Find where the given text appears and provide that cell's center as (x, y) coordinate. 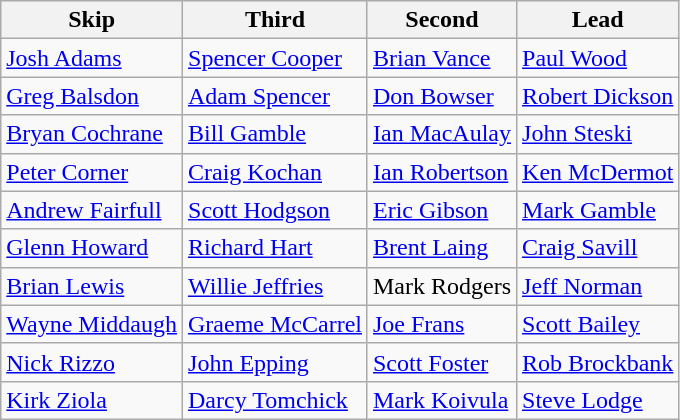
Kirk Ziola (92, 400)
Scott Foster (442, 362)
Mark Gamble (598, 210)
Don Bowser (442, 96)
Ian Robertson (442, 172)
Josh Adams (92, 58)
Wayne Middaugh (92, 324)
Brent Laing (442, 248)
Second (442, 20)
Paul Wood (598, 58)
Craig Kochan (276, 172)
Jeff Norman (598, 286)
John Epping (276, 362)
Third (276, 20)
Skip (92, 20)
Joe Frans (442, 324)
Scott Hodgson (276, 210)
Mark Koivula (442, 400)
Brian Lewis (92, 286)
Brian Vance (442, 58)
Mark Rodgers (442, 286)
Adam Spencer (276, 96)
Nick Rizzo (92, 362)
Bryan Cochrane (92, 134)
Richard Hart (276, 248)
Glenn Howard (92, 248)
Steve Lodge (598, 400)
Ken McDermot (598, 172)
Robert Dickson (598, 96)
Ian MacAulay (442, 134)
Scott Bailey (598, 324)
Greg Balsdon (92, 96)
Spencer Cooper (276, 58)
Graeme McCarrel (276, 324)
Craig Savill (598, 248)
Peter Corner (92, 172)
Eric Gibson (442, 210)
Andrew Fairfull (92, 210)
Bill Gamble (276, 134)
John Steski (598, 134)
Willie Jeffries (276, 286)
Rob Brockbank (598, 362)
Darcy Tomchick (276, 400)
Lead (598, 20)
